From the cell containing the given text, extract its center point as (x, y) coordinate. 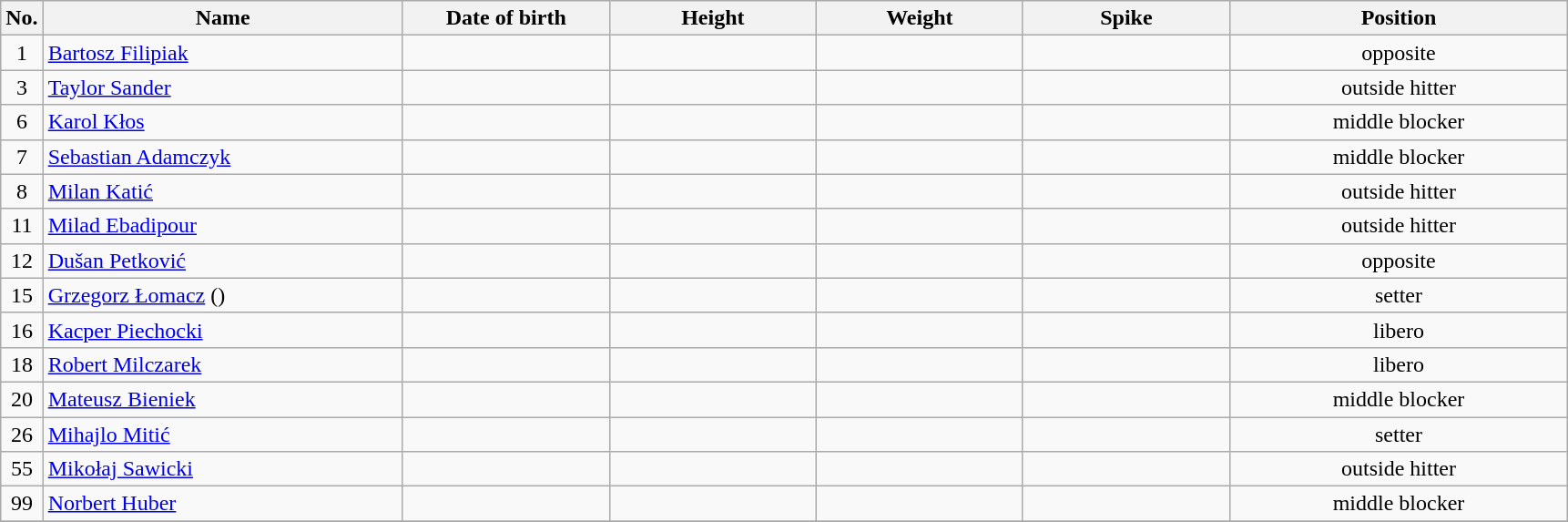
20 (22, 399)
Milad Ebadipour (222, 226)
Bartosz Filipiak (222, 53)
No. (22, 18)
99 (22, 504)
Mikołaj Sawicki (222, 469)
12 (22, 261)
11 (22, 226)
3 (22, 87)
7 (22, 157)
Kacper Piechocki (222, 330)
Date of birth (506, 18)
Mihajlo Mitić (222, 435)
Mateusz Bieniek (222, 399)
Grzegorz Łomacz () (222, 295)
Name (222, 18)
Position (1399, 18)
Weight (920, 18)
Milan Katić (222, 191)
Norbert Huber (222, 504)
Height (712, 18)
Sebastian Adamczyk (222, 157)
16 (22, 330)
15 (22, 295)
Spike (1125, 18)
55 (22, 469)
26 (22, 435)
Karol Kłos (222, 122)
1 (22, 53)
8 (22, 191)
Dušan Petković (222, 261)
6 (22, 122)
Robert Milczarek (222, 364)
Taylor Sander (222, 87)
18 (22, 364)
